Find where the given text appears and provide that cell's center as [X, Y] coordinate. 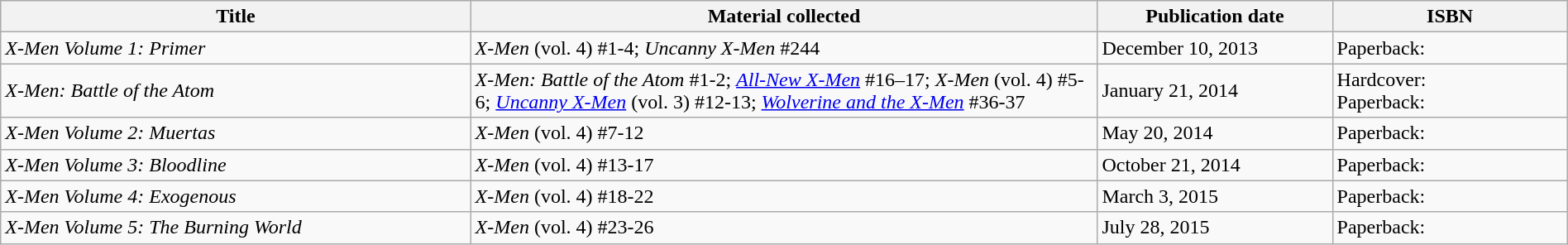
December 10, 2013 [1215, 48]
January 21, 2014 [1215, 91]
X-Men (vol. 4) #23-26 [784, 228]
Hardcover: Paperback: [1450, 91]
X-Men Volume 4: Exogenous [236, 196]
ISBN [1450, 17]
X-Men Volume 5: The Burning World [236, 228]
July 28, 2015 [1215, 228]
X-Men (vol. 4) #18-22 [784, 196]
X-Men (vol. 4) #7-12 [784, 133]
Title [236, 17]
October 21, 2014 [1215, 165]
X-Men Volume 2: Muertas [236, 133]
X-Men Volume 3: Bloodline [236, 165]
X-Men (vol. 4) #1-4; Uncanny X-Men #244 [784, 48]
Material collected [784, 17]
X-Men Volume 1: Primer [236, 48]
Publication date [1215, 17]
X-Men: Battle of the Atom #1-2; All-New X-Men #16–17; X-Men (vol. 4) #5-6; Uncanny X-Men (vol. 3) #12-13; Wolverine and the X-Men #36-37 [784, 91]
X-Men (vol. 4) #13-17 [784, 165]
May 20, 2014 [1215, 133]
X-Men: Battle of the Atom [236, 91]
March 3, 2015 [1215, 196]
